Locate the cell with the specified text and output its [x, y] center coordinate. 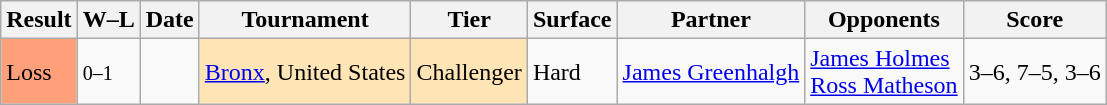
Surface [572, 20]
W–L [108, 20]
Hard [572, 72]
0–1 [108, 72]
Partner [711, 20]
Challenger [469, 72]
Loss [39, 72]
Date [170, 20]
Bronx, United States [305, 72]
Opponents [884, 20]
Score [1034, 20]
Tournament [305, 20]
Result [39, 20]
James Holmes Ross Matheson [884, 72]
3–6, 7–5, 3–6 [1034, 72]
Tier [469, 20]
James Greenhalgh [711, 72]
